Scan for the cell matching the given text and deliver its (x, y) coordinate at center. 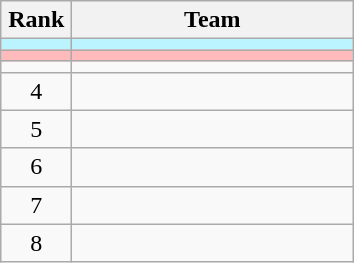
Team (212, 20)
Rank (36, 20)
8 (36, 243)
7 (36, 205)
4 (36, 91)
5 (36, 129)
6 (36, 167)
